Identify which cell holds the provided text, then report its (X, Y) central coordinate. 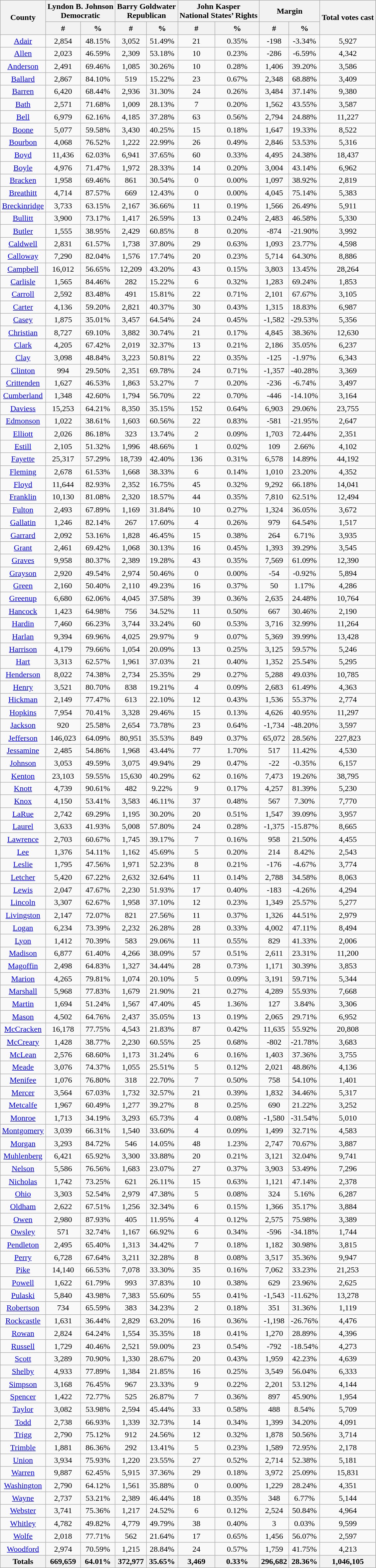
351 (274, 1308)
46.53% (98, 383)
2,232 (131, 928)
43.44% (162, 750)
3,004 (274, 167)
2,635 (274, 599)
McCracken (23, 1029)
57.29% (98, 459)
1,399 (274, 1422)
525 (131, 1397)
30.98% (304, 1245)
Breckinridge (23, 206)
323 (131, 434)
0.57% (237, 1549)
1,406 (274, 66)
0.42% (237, 1029)
34.19% (98, 1118)
47.11% (304, 928)
48.66% (162, 446)
79.66% (98, 649)
2,167 (131, 206)
7,078 (131, 1270)
23,755 (348, 408)
55.93% (304, 991)
11,635 (274, 1029)
Breathitt (23, 193)
8,350 (131, 408)
51.24% (98, 1004)
49.59% (98, 763)
53.27% (162, 383)
Meade (23, 1067)
Russell (23, 1346)
55.37% (304, 700)
1,499 (274, 1131)
14.89% (304, 459)
32.34% (162, 1207)
77.75% (98, 1029)
25,317 (63, 459)
11,297 (348, 712)
3,457 (131, 320)
27.56% (162, 915)
-15.87% (304, 827)
15.81% (162, 294)
5,316 (348, 142)
0.53% (237, 624)
12.43% (162, 193)
1.36% (237, 1004)
50.40% (98, 586)
62.16% (98, 117)
1,054 (131, 649)
2,821 (131, 307)
67.42% (98, 345)
-0.92% (304, 573)
30.26% (162, 66)
Simpson (23, 1384)
613 (131, 700)
Carroll (23, 294)
87 (196, 1029)
82.93% (98, 484)
0.67% (237, 79)
72.07% (98, 915)
60.85% (162, 231)
41.93% (98, 827)
1,567 (131, 1004)
6,421 (63, 1156)
1,119 (348, 1308)
0.73% (237, 966)
1,694 (63, 1004)
Barren (23, 92)
1,561 (131, 1485)
2,147 (63, 915)
-4.26% (304, 890)
69.24% (304, 282)
29.71% (304, 1017)
1,339 (131, 1422)
6,343 (348, 358)
2,597 (348, 1536)
5,330 (348, 218)
1,954 (348, 1397)
Oldham (23, 1207)
Harlan (23, 637)
1 (196, 446)
3,076 (63, 1067)
Taylor (23, 1410)
4,205 (63, 345)
66.18% (304, 484)
-3.34% (304, 41)
2,819 (348, 180)
Owsley (23, 1232)
61.79% (98, 1283)
65.59% (98, 1308)
3,934 (63, 1460)
6,578 (274, 459)
897 (274, 1397)
13.74% (162, 434)
2,437 (131, 1017)
3,039 (63, 1131)
53.16% (98, 535)
0.68% (237, 1042)
2,734 (131, 674)
3,683 (348, 1042)
6,157 (348, 763)
34.23% (162, 1308)
1,795 (63, 865)
-176 (274, 865)
-21.90% (304, 231)
267 (131, 522)
19.26% (304, 776)
Henry (23, 687)
669,659 (63, 1561)
Jefferson (23, 738)
1,349 (274, 903)
1.17% (304, 586)
Boone (23, 130)
24.52% (162, 1511)
2,571 (63, 104)
39 (196, 599)
McCreary (23, 1042)
4,025 (131, 637)
59.55% (98, 776)
51.93% (162, 890)
Daviess (23, 408)
Christian (23, 332)
3,307 (63, 903)
1,093 (274, 244)
3,303 (63, 1194)
993 (131, 1283)
-6.74% (304, 383)
1,996 (131, 446)
21.85% (162, 1371)
Cumberland (23, 396)
1,195 (131, 814)
70.39% (98, 940)
1,182 (274, 1245)
1,393 (274, 548)
51.49% (162, 41)
2,018 (63, 1536)
6,877 (63, 953)
Carter (23, 307)
3,884 (348, 1207)
7,569 (274, 560)
0.58% (237, 1410)
11,264 (348, 624)
Total votes cast (348, 17)
52.23% (162, 865)
Owen (23, 1219)
23,103 (63, 776)
Fulton (23, 510)
1,647 (274, 130)
84.72% (98, 1143)
60.56% (162, 421)
11,436 (63, 155)
70.59% (98, 1549)
1,576 (131, 256)
25.35% (162, 674)
46.44% (162, 1498)
1,076 (63, 1080)
Lewis (23, 890)
227,823 (348, 738)
4,933 (63, 1371)
3,164 (348, 396)
70.67% (304, 1143)
1.70% (237, 750)
46.45% (162, 535)
8.54% (304, 1410)
-125 (274, 358)
Metcalfe (23, 1105)
-34.18% (304, 1232)
28.89% (304, 1333)
1,283 (274, 282)
4,639 (348, 1359)
33 (196, 1410)
3,672 (348, 510)
Whitley (23, 1523)
8,494 (348, 928)
Union (23, 1460)
3,300 (131, 1156)
1,540 (131, 1131)
82.14% (98, 522)
30.20% (162, 814)
8,522 (348, 130)
48.86% (304, 1067)
7,290 (63, 256)
1,668 (131, 472)
Casey (23, 320)
28.24% (304, 1485)
23.31% (304, 953)
2,352 (131, 484)
39.27% (162, 1105)
73.25% (98, 1181)
1,547 (274, 814)
Hickman (23, 700)
Trimble (23, 1447)
4,265 (63, 978)
1,417 (131, 218)
50 (274, 586)
35.17% (304, 1207)
-792 (274, 1346)
1,313 (131, 1245)
2,065 (274, 1017)
0.03% (304, 1523)
4,185 (131, 117)
62 (196, 776)
7.30% (304, 801)
Hardin (23, 624)
3,733 (63, 206)
849 (196, 738)
4,002 (274, 928)
2,023 (63, 54)
348 (274, 1498)
75.14% (304, 193)
LaRue (23, 814)
42.23% (304, 1359)
756 (131, 611)
50.46% (162, 573)
48 (196, 1143)
2,611 (274, 953)
7,770 (348, 801)
30.74% (162, 332)
-446 (274, 396)
68.60% (98, 1055)
1,256 (131, 1207)
Rowan (23, 1333)
68.88% (304, 79)
2,703 (63, 839)
Marion (23, 978)
3,484 (274, 92)
Graves (23, 560)
40.37% (162, 307)
25.58% (98, 725)
53.12% (304, 1384)
5,008 (131, 827)
2,867 (63, 79)
32.28% (162, 1257)
34.44% (162, 966)
1,401 (348, 1080)
Estill (23, 446)
Woodford (23, 1549)
48.15% (98, 41)
1,324 (274, 510)
1,972 (131, 167)
80.37% (98, 560)
5,295 (348, 662)
2,543 (348, 852)
67.64% (98, 1257)
5,181 (348, 1460)
64.30% (304, 256)
38 (196, 1523)
10,785 (348, 674)
1,631 (63, 1321)
-1,580 (274, 1118)
4,213 (348, 1549)
26 (196, 142)
41.33% (304, 940)
39.29% (304, 548)
1,326 (274, 915)
136 (196, 459)
1,384 (131, 1371)
3,587 (348, 104)
38.33% (162, 472)
4,495 (274, 155)
Pendleton (23, 1245)
55.60% (162, 1295)
33.30% (162, 1270)
3,972 (274, 1473)
49.03% (304, 674)
0.70% (237, 396)
5,077 (63, 130)
71.68% (98, 104)
11,227 (348, 117)
77.83% (98, 991)
2,378 (348, 1181)
13.41% (162, 1447)
30 (196, 307)
1,068 (131, 548)
18,739 (131, 459)
60.49% (98, 1105)
75.12% (98, 1435)
Kenton (23, 776)
59.71% (304, 978)
24.56% (162, 1435)
80.70% (98, 687)
33.23% (304, 1270)
28.67% (162, 1359)
-21.78% (304, 1042)
2,521 (131, 1346)
57 (196, 953)
4,396 (348, 1333)
18,437 (348, 155)
-198 (274, 41)
2,829 (131, 1321)
3,223 (131, 358)
482 (131, 789)
26.59% (162, 218)
Lyon (23, 940)
10,130 (63, 497)
405 (131, 1219)
1,603 (131, 421)
62.06% (98, 599)
2,594 (131, 1410)
1,881 (63, 1447)
488 (274, 1410)
5,144 (348, 1498)
1,742 (63, 1181)
64.76% (98, 1017)
-802 (274, 1042)
1,456 (274, 1536)
3,521 (63, 687)
2,160 (63, 586)
1,085 (131, 66)
3,586 (348, 66)
32.57% (162, 1093)
16,178 (63, 1029)
33.88% (162, 1156)
42.60% (98, 396)
14.05% (162, 1143)
22.70% (162, 1080)
4,257 (274, 789)
72.95% (304, 1447)
69.96% (98, 637)
Fleming (23, 472)
Boyle (23, 167)
3,517 (274, 1257)
Butler (23, 231)
3,803 (274, 269)
45.69% (162, 852)
4,476 (348, 1321)
56.65% (98, 269)
5,383 (348, 193)
20.09% (162, 649)
4,455 (348, 839)
383 (131, 1308)
-11.62% (304, 1295)
68.44% (98, 92)
3,328 (131, 712)
21,253 (348, 1270)
Webster (23, 1511)
Todd (23, 1422)
40.25% (162, 130)
829 (274, 940)
296,682 (274, 1561)
2,149 (63, 700)
3,992 (348, 231)
87.93% (98, 1219)
8,022 (63, 674)
3,545 (348, 548)
1,554 (131, 1333)
Spencer (23, 1397)
Edmonson (23, 421)
39.09% (304, 814)
61.09% (304, 560)
3,369 (348, 371)
Fayette (23, 459)
62.03% (98, 155)
-1,375 (274, 827)
3,633 (63, 827)
4,102 (348, 446)
1,961 (131, 662)
2,678 (63, 472)
64.12% (98, 1485)
35.15% (162, 408)
77.71% (98, 1536)
Lawrence (23, 839)
0.56% (237, 117)
Marshall (23, 991)
34.58% (304, 877)
5,344 (348, 978)
2,429 (131, 231)
76.45% (98, 1384)
67.22% (98, 877)
0.65% (237, 1536)
81.08% (98, 497)
2,006 (348, 940)
44,192 (348, 459)
2,491 (63, 66)
Monroe (23, 1118)
Anderson (23, 66)
66.23% (98, 624)
28.56% (304, 738)
38.36% (304, 332)
21.90% (162, 991)
26.49% (304, 206)
4,363 (348, 687)
1,222 (131, 142)
Ohio (23, 1194)
66.31% (98, 1131)
24.88% (304, 117)
60.55% (162, 1042)
2,092 (63, 535)
3,105 (348, 294)
76.52% (98, 142)
21.50% (304, 839)
1,428 (63, 1042)
49.79% (162, 1523)
3,549 (274, 1371)
109 (274, 446)
1,327 (131, 966)
87.57% (98, 193)
3,053 (63, 763)
Jackson (23, 725)
1,971 (131, 865)
67.67% (304, 294)
-21.95% (304, 421)
Martin (23, 1004)
0.07% (237, 637)
2,110 (131, 586)
1,330 (131, 1359)
67.89% (98, 510)
6.77% (304, 1498)
Pike (23, 1270)
Bell (23, 117)
Grant (23, 548)
5.16% (304, 1194)
4,351 (348, 1485)
2,201 (274, 1384)
43.14% (304, 167)
53.21% (98, 1498)
2,101 (274, 294)
4,352 (348, 472)
1,162 (131, 852)
51.32% (98, 446)
25.57% (304, 903)
979 (274, 522)
37.80% (162, 244)
Clay (23, 358)
Grayson (23, 573)
1,627 (63, 383)
3,289 (63, 1359)
4,286 (348, 586)
32.04% (304, 1156)
28.36% (304, 1561)
2,737 (63, 1498)
264 (274, 535)
5,356 (348, 320)
14,041 (348, 484)
38.95% (98, 231)
2,575 (274, 1219)
29.50% (98, 371)
4,273 (348, 1346)
2,774 (348, 700)
Allen (23, 54)
1,745 (131, 839)
28,264 (348, 269)
Lee (23, 852)
7,810 (274, 497)
-286 (274, 54)
Garrard (23, 535)
1,536 (274, 700)
3,125 (274, 649)
59.57% (304, 649)
1,315 (274, 307)
Livingston (23, 915)
1,794 (131, 396)
4,779 (131, 1523)
Hart (23, 662)
Pulaski (23, 1295)
Clinton (23, 371)
1,959 (274, 1359)
2,920 (63, 573)
23.77% (304, 244)
4,342 (348, 54)
3,564 (63, 1093)
2,485 (63, 750)
15,253 (63, 408)
23.55% (162, 1460)
1,517 (348, 522)
2,309 (131, 54)
Bullitt (23, 218)
25.09% (304, 1473)
-40.28% (304, 371)
2,625 (348, 1283)
3,900 (63, 218)
1,046,105 (348, 1561)
-54 (274, 573)
20.10% (162, 978)
43.20% (162, 269)
-26.76% (304, 1321)
3,774 (348, 865)
6,941 (131, 155)
7,954 (63, 712)
1.23% (237, 1143)
3,815 (348, 1245)
3,389 (348, 1219)
9,887 (63, 1473)
Leslie (23, 865)
Powell (23, 1283)
1,009 (131, 104)
32.99% (304, 624)
2,495 (63, 1245)
15,831 (348, 1473)
5,246 (348, 649)
62.57% (98, 662)
1,074 (131, 978)
74.37% (98, 1067)
32.64% (162, 877)
690 (274, 1105)
146,023 (63, 738)
Mercer (23, 1093)
38.61% (98, 421)
2,683 (274, 687)
70.90% (98, 1359)
3,853 (348, 966)
-1.97% (304, 358)
1,422 (63, 1397)
3,882 (131, 332)
1,423 (63, 611)
12,390 (348, 560)
1,863 (131, 383)
5,911 (348, 206)
11.42% (304, 750)
758 (274, 1080)
65,072 (274, 738)
Lyndon B. JohnsonDemocratic (81, 11)
34.52% (162, 611)
36.44% (98, 1321)
3,306 (348, 1004)
30.13% (162, 548)
4,739 (63, 789)
Caldwell (23, 244)
76.56% (98, 1169)
2,498 (63, 966)
Knott (23, 789)
53.53% (304, 142)
37.65% (162, 155)
2.66% (304, 446)
38.09% (162, 953)
71.47% (98, 167)
2,936 (131, 92)
23.07% (162, 1169)
12,630 (348, 332)
50.56% (304, 1435)
56.70% (162, 396)
6,420 (63, 92)
667 (274, 611)
36.66% (162, 206)
86.18% (98, 434)
John KasperNational States’ Rights (218, 11)
5,010 (348, 1118)
49.94% (162, 763)
5,317 (348, 1093)
3,741 (63, 1511)
3,903 (274, 1169)
0.39% (237, 1093)
6,987 (348, 307)
0.02% (237, 446)
Carlisle (23, 282)
83.48% (98, 294)
39.99% (304, 637)
81.39% (304, 789)
34.46% (304, 1093)
Calloway (23, 256)
67.03% (98, 1093)
292 (131, 1447)
8,886 (348, 256)
64.01% (98, 1561)
0.49% (237, 142)
75.36% (98, 1511)
4,068 (63, 142)
28.84% (162, 1549)
25 (196, 1042)
9,380 (348, 92)
4,091 (348, 1422)
80,951 (131, 738)
Menifee (23, 1080)
-874 (274, 231)
2,026 (63, 434)
23.33% (162, 1384)
1,097 (274, 180)
38.77% (98, 1042)
29.97% (162, 637)
49.23% (162, 586)
6,728 (63, 1257)
65.73% (162, 1118)
13.45% (304, 269)
70.41% (98, 712)
McLean (23, 1055)
16.75% (162, 484)
19.21% (162, 687)
2,714 (274, 1460)
37.10% (162, 903)
65.40% (98, 1245)
67.51% (98, 1207)
8,727 (63, 332)
2,794 (274, 117)
43.98% (98, 1295)
0.48% (237, 801)
21.83% (162, 1029)
4,714 (63, 193)
4,782 (63, 1523)
4,144 (348, 1384)
Bath (23, 104)
-18.54% (304, 1346)
2,738 (63, 1422)
491 (131, 294)
Crittenden (23, 383)
45.44% (162, 1410)
5,714 (274, 256)
7,473 (274, 776)
519 (131, 79)
35.88% (162, 1485)
Wayne (23, 1498)
County (23, 17)
Knox (23, 801)
2,105 (63, 446)
1,220 (131, 1460)
60.67% (98, 839)
12,209 (131, 269)
3,121 (274, 1156)
36.05% (304, 510)
26.87% (162, 1397)
912 (131, 1435)
18.83% (304, 307)
65.92% (98, 1156)
1,055 (131, 1067)
3,082 (63, 1410)
3,935 (348, 535)
4,502 (63, 1017)
73.39% (98, 928)
-1,357 (274, 371)
9,599 (348, 1523)
57.80% (162, 827)
0.52% (237, 1460)
-0.35% (304, 763)
1,022 (63, 421)
3,755 (348, 1055)
61.57% (98, 244)
3,744 (131, 624)
64.21% (98, 408)
Floyd (23, 484)
39.17% (162, 839)
Boyd (23, 155)
17.74% (162, 256)
74.38% (98, 674)
Bourbon (23, 142)
15,630 (131, 776)
11,644 (63, 484)
3,211 (131, 1257)
0.31% (237, 459)
1,171 (274, 966)
-31.54% (304, 1118)
9.22% (162, 789)
0.47% (237, 763)
24.38% (304, 155)
8,665 (348, 827)
6,952 (348, 1017)
2,483 (274, 218)
127 (274, 1004)
Green (23, 586)
69.10% (98, 332)
35.53% (162, 738)
Bracken (23, 180)
3,098 (63, 358)
1,215 (131, 1549)
7,383 (131, 1295)
1,729 (63, 1346)
77 (196, 750)
571 (63, 1232)
-29.53% (304, 320)
0.54% (237, 1346)
Muhlenberg (23, 1156)
Wolfe (23, 1536)
1,566 (274, 206)
3,957 (348, 814)
Harrison (23, 649)
11,200 (348, 953)
4,626 (274, 712)
2,186 (274, 345)
44.51% (304, 915)
1,229 (274, 1485)
43.55% (304, 104)
18.57% (162, 497)
1,348 (63, 396)
53.18% (162, 54)
2,747 (274, 1143)
567 (274, 801)
72.44% (304, 434)
1,376 (63, 852)
3,430 (131, 130)
Washington (23, 1485)
45.90% (304, 1397)
9,947 (348, 1257)
6,903 (274, 408)
Adair (23, 41)
32.71% (304, 1131)
47.14% (304, 1181)
1,412 (63, 940)
64.98% (98, 611)
1,010 (274, 472)
1,246 (63, 522)
1,683 (131, 1169)
64.83% (98, 966)
13,278 (348, 1295)
4,583 (348, 1131)
1,589 (274, 1447)
Campbell (23, 269)
63 (196, 117)
994 (63, 371)
4,530 (348, 750)
76.80% (98, 1080)
Mason (23, 1017)
1,366 (274, 1207)
56.04% (304, 1371)
583 (131, 940)
25.51% (162, 1067)
2,831 (63, 244)
72.77% (98, 1397)
35 (196, 1270)
22.99% (162, 142)
59.58% (98, 130)
1,173 (131, 1055)
3,409 (348, 79)
53.98% (98, 1410)
1,967 (63, 1105)
0.24% (237, 218)
3,469 (196, 1561)
4,598 (348, 244)
5,927 (348, 41)
4,266 (131, 953)
Elliott (23, 434)
53.41% (98, 801)
47.56% (98, 865)
4,294 (348, 890)
-581 (274, 421)
62.67% (98, 903)
46.11% (162, 801)
26.11% (162, 1181)
11.95% (162, 1219)
20,808 (348, 1029)
3.84% (304, 1004)
629 (274, 1283)
9,741 (348, 1156)
2,980 (63, 1219)
30.54% (162, 180)
-4.67% (304, 865)
10,764 (348, 599)
3,075 (131, 763)
Barry GoldwaterRepublican (146, 11)
6,962 (348, 167)
14,140 (63, 1270)
4,964 (348, 1511)
21.22% (304, 1105)
2,824 (63, 1333)
46.59% (98, 54)
2,178 (348, 1447)
5,230 (348, 789)
63.20% (162, 1321)
59.00% (162, 1346)
5,420 (63, 877)
152 (196, 408)
Nelson (23, 1169)
669 (131, 193)
1,679 (131, 991)
61.53% (98, 472)
55 (196, 1295)
9,958 (63, 560)
52.38% (304, 1460)
Totals (23, 1561)
61.49% (304, 687)
2,320 (131, 497)
4,543 (131, 1029)
Perry (23, 1257)
69.42% (98, 548)
40.95% (304, 712)
84.10% (98, 79)
-183 (274, 890)
54.86% (98, 750)
63.15% (98, 206)
3,052 (131, 41)
1,968 (131, 750)
1,121 (274, 1181)
6,979 (63, 117)
3,252 (348, 1105)
734 (63, 1308)
79.81% (98, 978)
3,887 (348, 1143)
3,168 (63, 1384)
282 (131, 282)
75.93% (98, 1460)
958 (274, 839)
2,524 (274, 1511)
66.92% (162, 1232)
Margin (289, 11)
42.40% (162, 459)
34.42% (162, 1245)
Morgan (23, 1143)
Laurel (23, 827)
35.35% (162, 1333)
4,150 (63, 801)
47.40% (162, 1004)
6.71% (304, 535)
Scott (23, 1359)
5,288 (274, 674)
Lincoln (23, 903)
46.58% (304, 218)
6,287 (348, 1194)
39.20% (304, 66)
12,494 (348, 497)
47.38% (162, 1194)
7,062 (274, 1270)
32.73% (162, 1422)
37 (196, 801)
6,333 (348, 1371)
73.17% (98, 218)
-236 (274, 383)
2,592 (63, 294)
23.20% (304, 472)
562 (131, 1536)
214 (274, 852)
66.93% (98, 1422)
44 (196, 497)
53.49% (304, 1169)
31.24% (162, 1055)
7,668 (348, 991)
6,680 (63, 599)
3,313 (63, 662)
1,878 (274, 1435)
17.60% (162, 522)
6,237 (348, 345)
2,846 (274, 142)
517 (274, 750)
52.54% (98, 1194)
2,632 (131, 877)
25.54% (304, 662)
1,732 (131, 1093)
23.96% (304, 1283)
-596 (274, 1232)
-22 (274, 763)
75.98% (304, 1219)
7,296 (348, 1169)
1,703 (274, 434)
3,714 (348, 1435)
2,647 (348, 421)
33.24% (162, 624)
50.84% (304, 1511)
13,428 (348, 637)
1,853 (348, 282)
2,654 (131, 725)
2,854 (63, 41)
1,555 (63, 231)
Rockcastle (23, 1321)
920 (63, 725)
861 (131, 180)
35.65% (162, 1561)
1,565 (63, 282)
54.10% (304, 1080)
4,845 (274, 332)
8.42% (304, 852)
40.29% (162, 776)
90.61% (98, 789)
28.13% (162, 104)
9,292 (274, 484)
26.28% (162, 928)
2,576 (63, 1055)
1,759 (274, 1549)
73.78% (162, 725)
0.83% (237, 421)
5,968 (63, 991)
-1,734 (274, 725)
19.33% (304, 130)
22.10% (162, 700)
64.24% (98, 1333)
1,169 (131, 510)
1,738 (131, 244)
5,894 (348, 573)
59.20% (98, 307)
7,460 (63, 624)
37.58% (162, 599)
Ballard (23, 79)
967 (131, 1384)
5,840 (63, 1295)
37.28% (162, 117)
318 (131, 1080)
5,277 (348, 903)
40.46% (98, 1346)
838 (131, 687)
28.33% (162, 167)
19.28% (162, 560)
0.22% (237, 1384)
1,875 (63, 320)
4,289 (274, 991)
4,976 (63, 167)
324 (274, 1194)
21.64% (162, 1536)
62.45% (98, 1473)
38,795 (348, 776)
821 (131, 915)
-48.20% (304, 725)
0.13% (237, 712)
77.47% (98, 700)
Montgomery (23, 1131)
621 (131, 1181)
1,403 (274, 1055)
82.04% (98, 256)
31.36% (304, 1308)
38.92% (304, 180)
Robertson (23, 1308)
372,977 (131, 1561)
1,167 (131, 1232)
2,788 (274, 877)
31.84% (162, 510)
3,497 (348, 383)
8,063 (348, 877)
3,191 (274, 978)
64.09% (98, 738)
4,179 (63, 649)
2,461 (63, 548)
Jessamine (23, 750)
Johnson (23, 763)
35.01% (98, 320)
-1,582 (274, 320)
2,019 (131, 345)
1,744 (348, 1232)
Letcher (23, 877)
Trigg (23, 1435)
50.81% (162, 358)
35.36% (304, 1257)
Magoffin (23, 966)
1,713 (63, 1118)
32.37% (162, 345)
Clark (23, 345)
-6.59% (304, 54)
3,716 (274, 624)
Greenup (23, 599)
Warren (23, 1473)
69.29% (98, 814)
2,493 (63, 510)
48.84% (98, 358)
37.14% (304, 92)
2,021 (274, 1067)
1,832 (274, 1093)
Gallatin (23, 522)
1,622 (63, 1283)
Hancock (23, 611)
-1,543 (274, 1295)
Hopkins (23, 712)
61.40% (98, 953)
Nicholas (23, 1181)
37.03% (162, 662)
37.83% (162, 1283)
31.30% (162, 92)
86.36% (98, 1447)
30.46% (304, 611)
Shelby (23, 1371)
-14.10% (304, 396)
9,394 (63, 637)
0.55% (237, 940)
49.82% (98, 1523)
16,012 (63, 269)
62.51% (304, 497)
5,586 (63, 1169)
3,583 (131, 801)
41.75% (304, 1549)
546 (131, 1143)
29.46% (162, 712)
55.92% (304, 1029)
5,369 (274, 637)
3 (274, 1523)
Logan (23, 928)
69.78% (162, 371)
2,047 (63, 890)
2,190 (348, 611)
1,217 (131, 1511)
34.20% (304, 1422)
Henderson (23, 674)
54.11% (98, 852)
66.53% (98, 1270)
1,270 (274, 1333)
47.67% (98, 890)
5,915 (131, 1473)
Franklin (23, 497)
1,828 (131, 535)
2,622 (63, 1207)
30.39% (304, 966)
3,597 (348, 725)
77.89% (98, 1371)
24.48% (304, 599)
-1,198 (274, 1321)
1,277 (131, 1105)
Madison (23, 953)
1,352 (274, 662)
49.54% (98, 573)
2,742 (63, 814)
32.74% (98, 1232)
1,562 (274, 104)
2,348 (274, 79)
56.07% (304, 1536)
33.60% (162, 1131)
5,709 (348, 1410)
6,234 (63, 928)
84.46% (98, 282)
